Detect which cell encompasses the target text, then output its (X, Y) center coordinate. 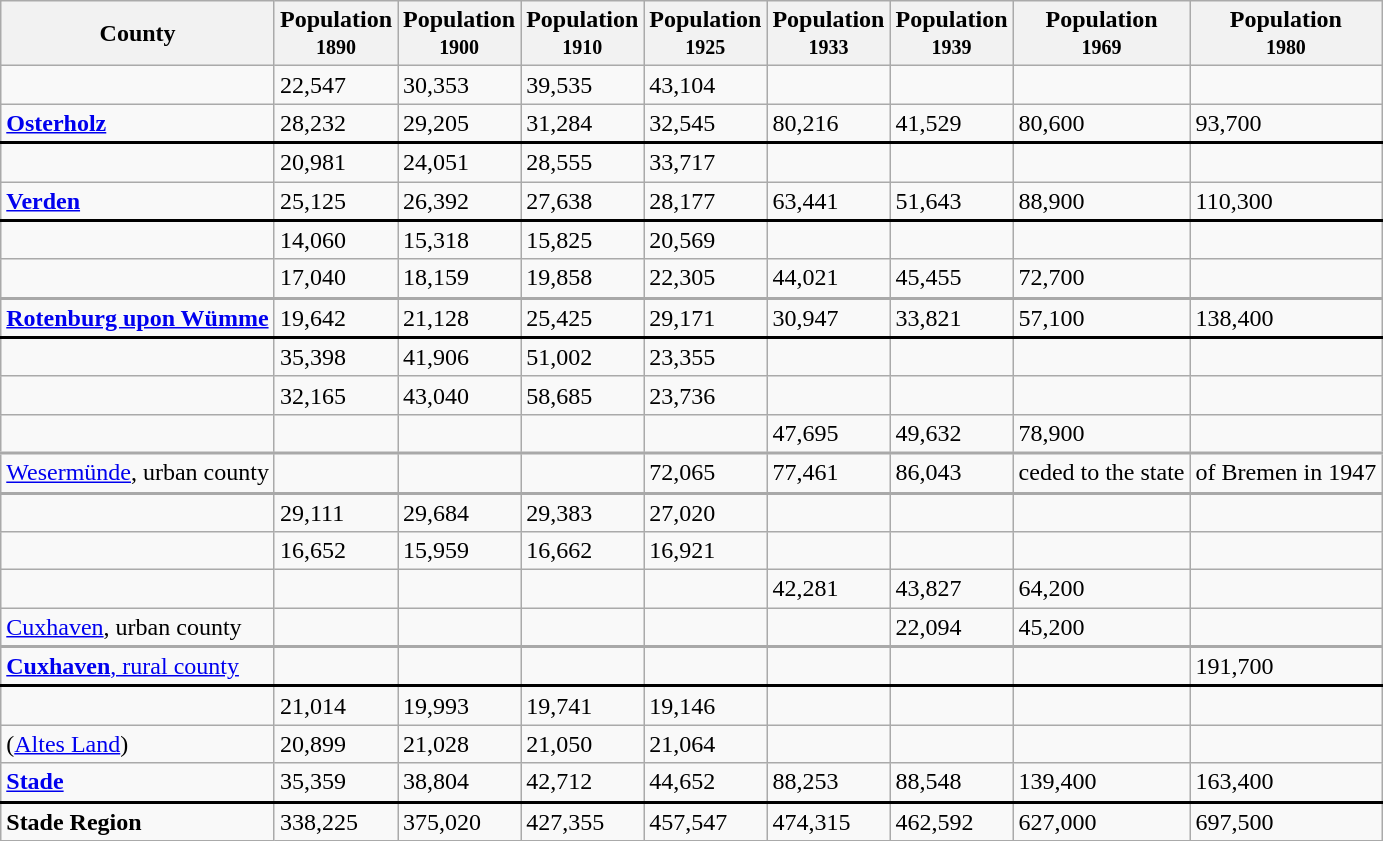
19,642 (336, 318)
Population1890 (336, 34)
39,535 (582, 85)
30,947 (828, 318)
22,547 (336, 85)
44,021 (828, 278)
20,569 (706, 240)
16,662 (582, 551)
49,632 (952, 434)
Population1969 (1102, 34)
462,592 (952, 822)
19,741 (582, 706)
697,500 (1286, 822)
58,685 (582, 395)
ceded to the state (1102, 473)
427,355 (582, 822)
21,028 (460, 744)
93,700 (1286, 124)
18,159 (460, 278)
375,020 (460, 822)
Cuxhaven, rural county (138, 666)
27,638 (582, 202)
163,400 (1286, 782)
29,383 (582, 512)
35,359 (336, 782)
16,652 (336, 551)
Population1939 (952, 34)
72,065 (706, 473)
88,548 (952, 782)
27,020 (706, 512)
29,684 (460, 512)
43,827 (952, 589)
Stade Region (138, 822)
Osterholz (138, 124)
Cuxhaven, urban county (138, 628)
23,736 (706, 395)
32,165 (336, 395)
22,094 (952, 628)
72,700 (1102, 278)
32,545 (706, 124)
43,104 (706, 85)
457,547 (706, 822)
20,981 (336, 162)
19,858 (582, 278)
15,959 (460, 551)
21,014 (336, 706)
21,128 (460, 318)
474,315 (828, 822)
23,355 (706, 358)
51,002 (582, 358)
42,712 (582, 782)
Population1933 (828, 34)
138,400 (1286, 318)
Wesermünde, urban county (138, 473)
51,643 (952, 202)
Population1910 (582, 34)
338,225 (336, 822)
33,717 (706, 162)
Population1925 (706, 34)
(Altes Land) (138, 744)
Rotenburg upon Wümme (138, 318)
139,400 (1102, 782)
Stade (138, 782)
28,177 (706, 202)
26,392 (460, 202)
31,284 (582, 124)
25,125 (336, 202)
80,600 (1102, 124)
44,652 (706, 782)
42,281 (828, 589)
77,461 (828, 473)
29,171 (706, 318)
110,300 (1286, 202)
88,900 (1102, 202)
41,906 (460, 358)
88,253 (828, 782)
19,146 (706, 706)
County (138, 34)
43,040 (460, 395)
Verden (138, 202)
64,200 (1102, 589)
191,700 (1286, 666)
17,040 (336, 278)
16,921 (706, 551)
29,111 (336, 512)
21,050 (582, 744)
45,200 (1102, 628)
86,043 (952, 473)
28,555 (582, 162)
21,064 (706, 744)
78,900 (1102, 434)
22,305 (706, 278)
19,993 (460, 706)
15,318 (460, 240)
38,804 (460, 782)
41,529 (952, 124)
33,821 (952, 318)
28,232 (336, 124)
63,441 (828, 202)
15,825 (582, 240)
627,000 (1102, 822)
30,353 (460, 85)
45,455 (952, 278)
47,695 (828, 434)
57,100 (1102, 318)
25,425 (582, 318)
Population1980 (1286, 34)
20,899 (336, 744)
14,060 (336, 240)
29,205 (460, 124)
80,216 (828, 124)
Population1900 (460, 34)
of Bremen in 1947 (1286, 473)
24,051 (460, 162)
35,398 (336, 358)
